Detect which cell encompasses the target text, then output its [x, y] center coordinate. 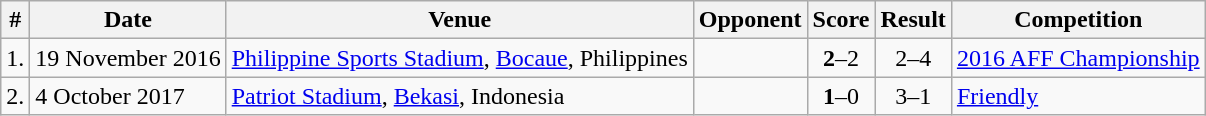
Friendly [1078, 96]
4 October 2017 [128, 96]
3–1 [913, 96]
2016 AFF Championship [1078, 58]
Score [841, 20]
Philippine Sports Stadium, Bocaue, Philippines [460, 58]
2. [16, 96]
Opponent [750, 20]
# [16, 20]
Competition [1078, 20]
Result [913, 20]
Date [128, 20]
19 November 2016 [128, 58]
2–4 [913, 58]
1. [16, 58]
2–2 [841, 58]
1–0 [841, 96]
Venue [460, 20]
Patriot Stadium, Bekasi, Indonesia [460, 96]
